Detect which cell encompasses the target text, then output its [X, Y] center coordinate. 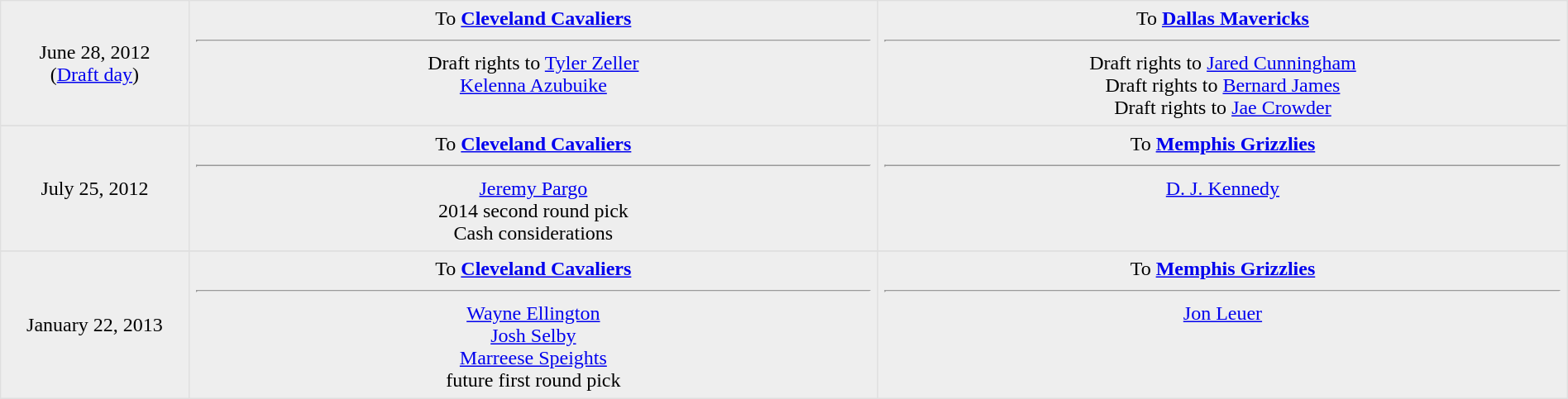
To Cleveland CavaliersDraft rights to Tyler ZellerKelenna Azubuike [533, 64]
July 25, 2012 [94, 188]
To Memphis GrizzliesJon Leuer [1223, 325]
To Memphis GrizzliesD. J. Kennedy [1223, 188]
To Cleveland CavaliersJeremy Pargo2014 second round pickCash considerations [533, 188]
To Dallas MavericksDraft rights to Jared CunninghamDraft rights to Bernard JamesDraft rights to Jae Crowder [1223, 64]
June 28, 2012(Draft day) [94, 64]
January 22, 2013 [94, 325]
To Cleveland CavaliersWayne EllingtonJosh SelbyMarreese Speightsfuture first round pick [533, 325]
